Detect which cell encompasses the target text, then output its (x, y) center coordinate. 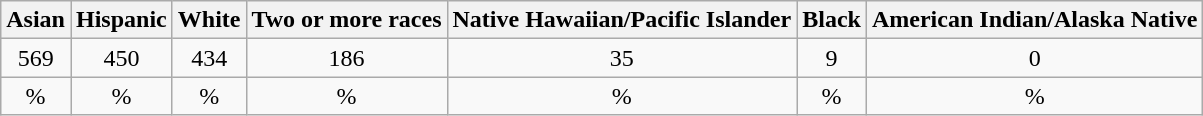
Two or more races (346, 20)
Black (832, 20)
450 (121, 58)
569 (36, 58)
9 (832, 58)
Native Hawaiian/Pacific Islander (622, 20)
American Indian/Alaska Native (1034, 20)
Asian (36, 20)
35 (622, 58)
0 (1034, 58)
434 (209, 58)
186 (346, 58)
White (209, 20)
Hispanic (121, 20)
